Locate the cell with the specified text and output its (X, Y) center coordinate. 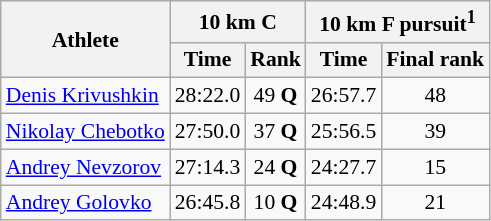
39 (435, 132)
26:45.8 (208, 203)
Athlete (86, 40)
28:22.0 (208, 96)
24:27.7 (344, 167)
27:50.0 (208, 132)
21 (435, 203)
10 km F pursuit1 (398, 22)
Andrey Golovko (86, 203)
10 km C (238, 22)
24 Q (276, 167)
37 Q (276, 132)
24:48.9 (344, 203)
49 Q (276, 96)
27:14.3 (208, 167)
48 (435, 96)
Rank (276, 60)
25:56.5 (344, 132)
Nikolay Chebotko (86, 132)
Andrey Nevzorov (86, 167)
Final rank (435, 60)
15 (435, 167)
10 Q (276, 203)
26:57.7 (344, 96)
Denis Krivushkin (86, 96)
